From the cell containing the given text, extract its center point as (x, y) coordinate. 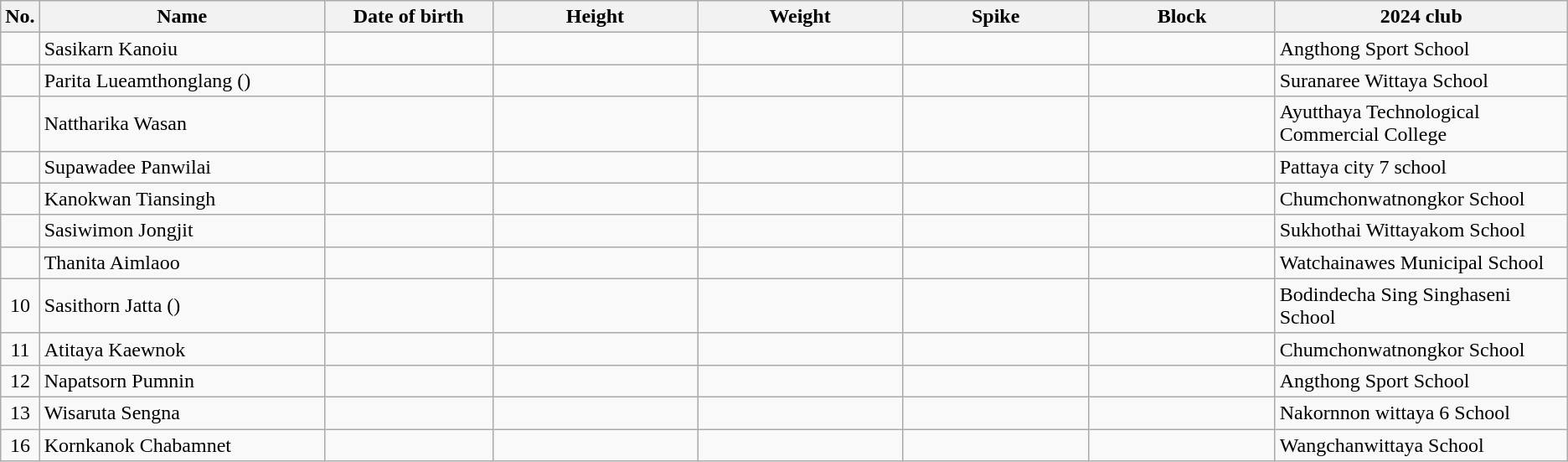
Kornkanok Chabamnet (182, 445)
Sasithorn Jatta () (182, 305)
Weight (801, 17)
Napatsorn Pumnin (182, 381)
Sasikarn Kanoiu (182, 49)
Kanokwan Tiansingh (182, 199)
2024 club (1421, 17)
Sasiwimon Jongjit (182, 231)
Bodindecha Sing Singhaseni School (1421, 305)
Supawadee Panwilai (182, 167)
Watchainawes Municipal School (1421, 262)
Block (1182, 17)
Parita Lueamthonglang () (182, 80)
10 (20, 305)
Nakornnon wittaya 6 School (1421, 413)
Wisaruta Sengna (182, 413)
Date of birth (409, 17)
Name (182, 17)
13 (20, 413)
16 (20, 445)
No. (20, 17)
Nattharika Wasan (182, 124)
Height (595, 17)
Ayutthaya Technological Commercial College (1421, 124)
11 (20, 349)
Sukhothai Wittayakom School (1421, 231)
12 (20, 381)
Atitaya Kaewnok (182, 349)
Pattaya city 7 school (1421, 167)
Spike (996, 17)
Thanita Aimlaoo (182, 262)
Suranaree Wittaya School (1421, 80)
Wangchanwittaya School (1421, 445)
